Extract the (x, y) coordinate from the center of the cell holding the provided text.  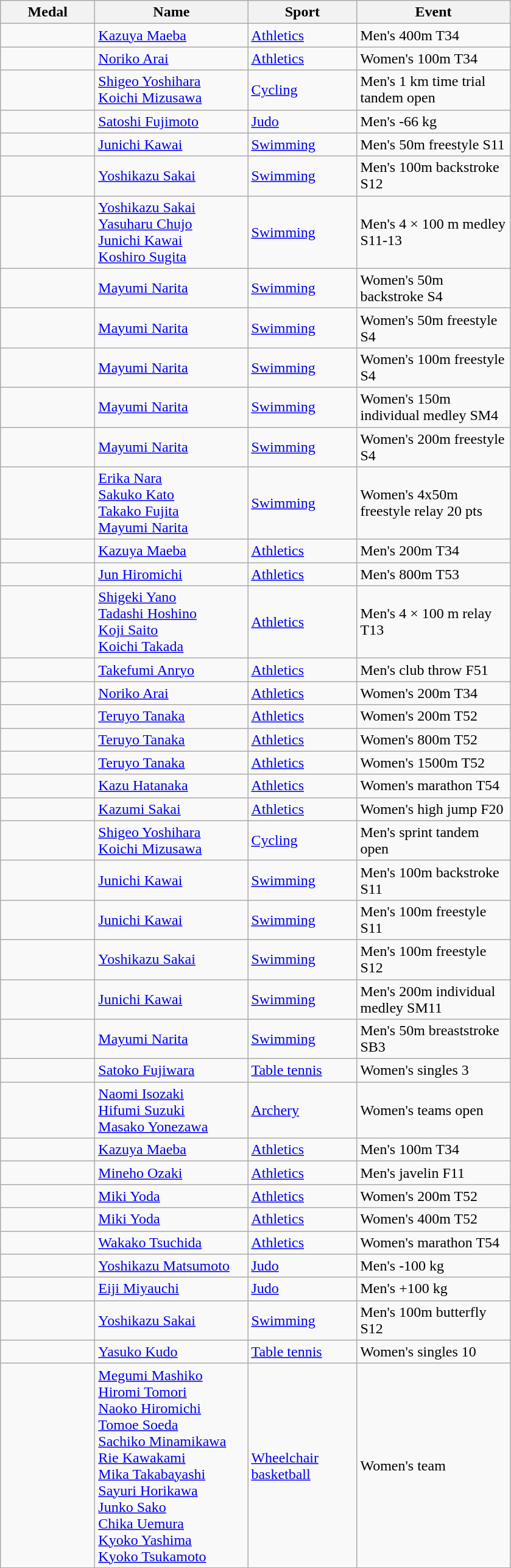
Men's 50m breaststroke SB3 (434, 1039)
Wheelchair basketball (302, 1466)
Mineho Ozaki (172, 1173)
Yoshikazu Matsumoto (172, 1266)
Women's singles 10 (434, 1352)
Women's 800m T52 (434, 739)
Eiji Miyauchi (172, 1289)
Women's 100m freestyle S4 (434, 367)
Women's high jump F20 (434, 809)
Men's 100m freestyle S11 (434, 919)
Women's 1500m T52 (434, 763)
Takefumi Anryo (172, 670)
Medal (48, 12)
Kazu Hatanaka (172, 786)
Women's team (434, 1466)
Men's 100m backstroke S12 (434, 176)
Men's 100m T34 (434, 1150)
Yasuko Kudo (172, 1352)
Men's 100m butterfly S12 (434, 1320)
Men's 100m freestyle S12 (434, 960)
Sport (302, 12)
Women's 100m T34 (434, 59)
Men's 800m T53 (434, 574)
Men's 200m individual medley SM11 (434, 999)
Wakako Tsuchida (172, 1242)
Men's 200m T34 (434, 551)
Men's sprint tandem open (434, 840)
Men's -100 kg (434, 1266)
Women's 150m individual medley SM4 (434, 407)
Satoko Fujiwara (172, 1071)
Naomi Isozaki Hifumi Suzuki Masako Yonezawa (172, 1110)
Satoshi Fujimoto (172, 121)
Women's 50m backstroke S4 (434, 288)
Men's javelin F11 (434, 1173)
Women's 50m freestyle S4 (434, 328)
Women's singles 3 (434, 1071)
Men's 4 × 100 m relay T13 (434, 622)
Jun Hiromichi (172, 574)
Name (172, 12)
Men's 400m T34 (434, 35)
Archery (302, 1110)
Men's +100 kg (434, 1289)
Women's teams open (434, 1110)
Women's 200m T34 (434, 693)
Men's 4 × 100 m medley S11-13 (434, 232)
Men's 50m freestyle S11 (434, 144)
Men's club throw F51 (434, 670)
Yoshikazu Sakai Yasuharu Chujo Junichi Kawai Koshiro Sugita (172, 232)
Event (434, 12)
Erika Nara Sakuko Kato Takako Fujita Mayumi Narita (172, 504)
Women's 200m freestyle S4 (434, 446)
Men's 1 km time trial tandem open (434, 90)
Kazumi Sakai (172, 809)
Shigeki Yano Tadashi Hoshino Koji Saito Koichi Takada (172, 622)
Men's 100m backstroke S11 (434, 880)
Men's -66 kg (434, 121)
Women's 400m T52 (434, 1219)
Women's 4x50m freestyle relay 20 pts (434, 504)
